Identify which cell holds the provided text, then report its [X, Y] central coordinate. 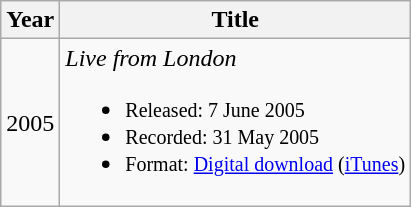
Live from LondonReleased: 7 June 2005Recorded: 31 May 2005Format: Digital download (iTunes) [236, 122]
Year [30, 20]
Title [236, 20]
2005 [30, 122]
